Identify which cell holds the provided text, then report its (X, Y) central coordinate. 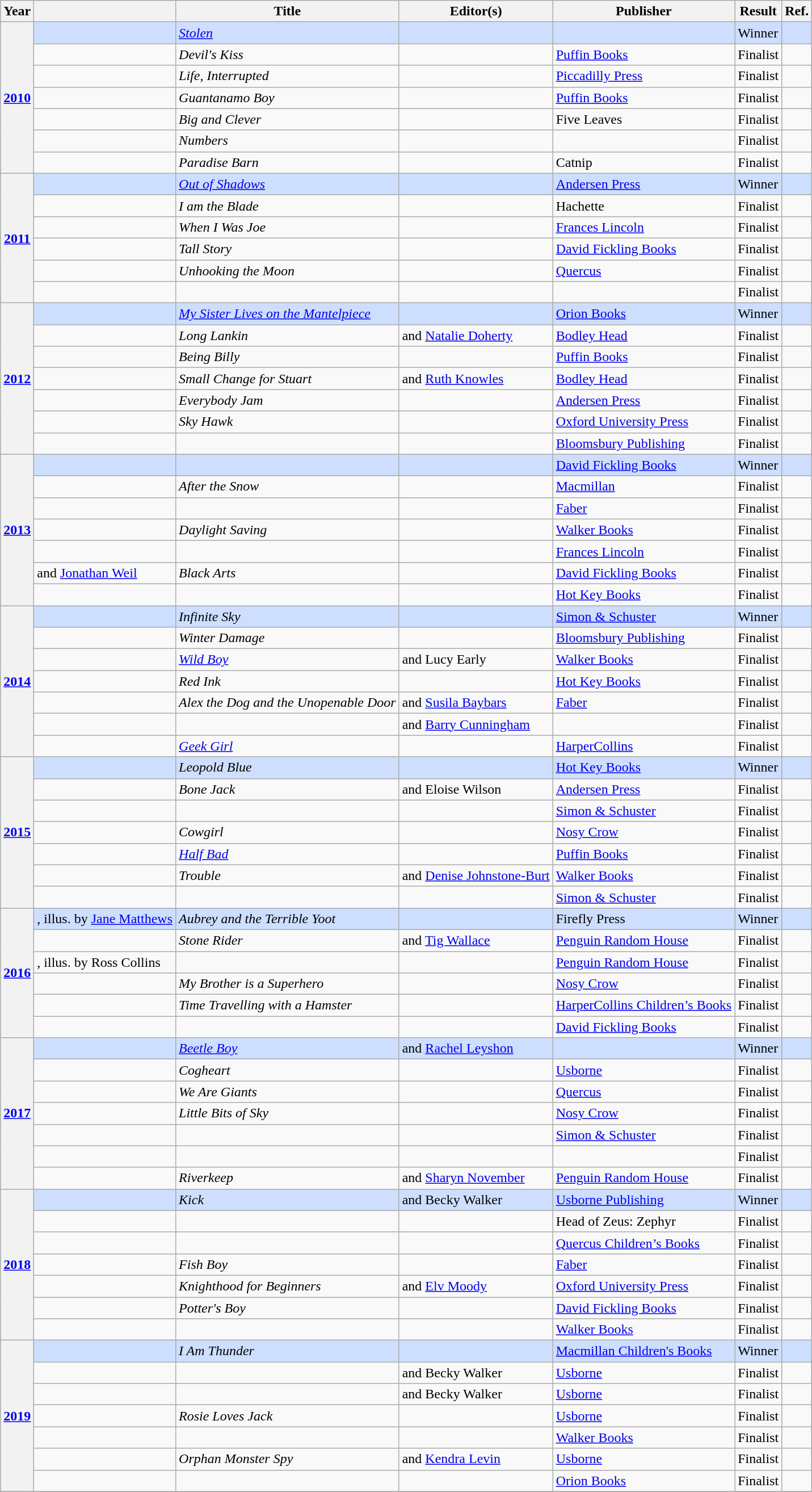
When I Was Joe (288, 227)
and Ruth Knowles (476, 379)
2016 (17, 973)
I am the Blade (288, 206)
and Eloise Wilson (476, 789)
Unhooking the Moon (288, 271)
and Susila Baybars (476, 703)
and Sharyn November (476, 1178)
Kick (288, 1200)
and Rachel Leyshon (476, 1049)
Cogheart (288, 1070)
2017 (17, 1113)
Half Bad (288, 854)
I Am Thunder (288, 1351)
and Lucy Early (476, 660)
Hachette (643, 206)
Macmillan Children's Books (643, 1351)
Sky Hawk (288, 422)
2012 (17, 379)
HarperCollins Children’s Books (643, 1005)
2011 (17, 238)
Red Ink (288, 681)
Ref. (797, 11)
Riverkeep (288, 1178)
and Denise Johnstone-Burt (476, 875)
Five Leaves (643, 119)
and Tig Wallace (476, 940)
Life, Interrupted (288, 76)
Long Lankin (288, 336)
Head of Zeus: Zephyr (643, 1221)
Stolen (288, 33)
Guantanamo Boy (288, 98)
Piccadilly Press (643, 76)
Cowgirl (288, 832)
Time Travelling with a Hamster (288, 1005)
My Brother is a Superhero (288, 984)
Result (758, 11)
, illus. by Ross Collins (105, 962)
Potter's Boy (288, 1307)
2014 (17, 681)
Bone Jack (288, 789)
Small Change for Stuart (288, 379)
Infinite Sky (288, 616)
Aubrey and the Terrible Yoot (288, 919)
2018 (17, 1264)
Trouble (288, 875)
Alex the Dog and the Unopenable Door (288, 703)
and Jonathan Weil (105, 573)
Leopold Blue (288, 768)
HarperCollins (643, 746)
and Kendra Levin (476, 1459)
Rosie Loves Jack (288, 1416)
Tall Story (288, 249)
Beetle Boy (288, 1049)
Devil's Kiss (288, 55)
2010 (17, 98)
Everybody Jam (288, 400)
Out of Shadows (288, 184)
2015 (17, 832)
Paradise Barn (288, 162)
We Are Giants (288, 1092)
Daylight Saving (288, 530)
Geek Girl (288, 746)
Orphan Monster Spy (288, 1459)
Catnip (643, 162)
2013 (17, 530)
Numbers (288, 141)
Quercus Children’s Books (643, 1243)
Title (288, 11)
, illus. by Jane Matthews (105, 919)
Little Bits of Sky (288, 1113)
Being Billy (288, 357)
Usborne Publishing (643, 1200)
and Elv Moody (476, 1286)
Macmillan (643, 487)
Stone Rider (288, 940)
My Sister Lives on the Mantelpiece (288, 314)
Wild Boy (288, 660)
Winter Damage (288, 638)
2019 (17, 1416)
Fish Boy (288, 1264)
Publisher (643, 11)
Black Arts (288, 573)
Knighthood for Beginners (288, 1286)
and Natalie Doherty (476, 336)
Editor(s) (476, 11)
After the Snow (288, 487)
Year (17, 11)
and Barry Cunningham (476, 724)
Firefly Press (643, 919)
Big and Clever (288, 119)
